Determine the (X, Y) coordinate at the center of the cell enclosing the given text.  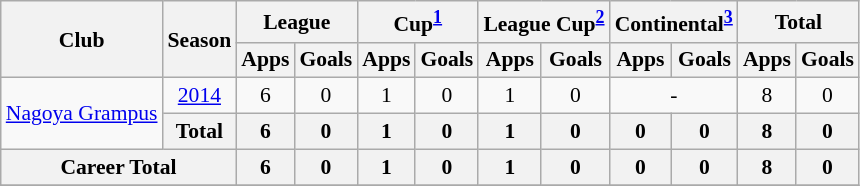
Season (200, 40)
Continental3 (674, 22)
Career Total (119, 167)
- (674, 96)
Nagoya Grampus (82, 114)
2014 (200, 96)
League Cup2 (544, 22)
League (296, 22)
Cup1 (418, 22)
Club (82, 40)
